Capture the cell that displays the provided text and extract its [X, Y] central coordinate. 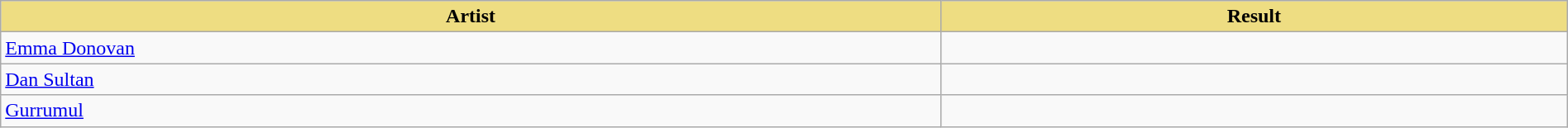
Artist [471, 17]
Emma Donovan [471, 48]
Result [1254, 17]
Dan Sultan [471, 79]
Gurrumul [471, 111]
